Find where the given text appears and provide that cell's center as [X, Y] coordinate. 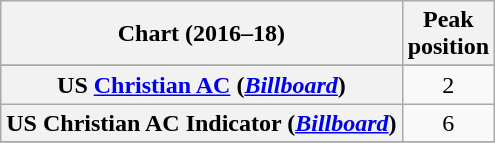
Peak position [448, 34]
US Christian AC (Billboard) [202, 85]
2 [448, 85]
6 [448, 123]
US Christian AC Indicator (Billboard) [202, 123]
Chart (2016–18) [202, 34]
